Search for the cell housing the specified text and yield its [x, y] center coordinate. 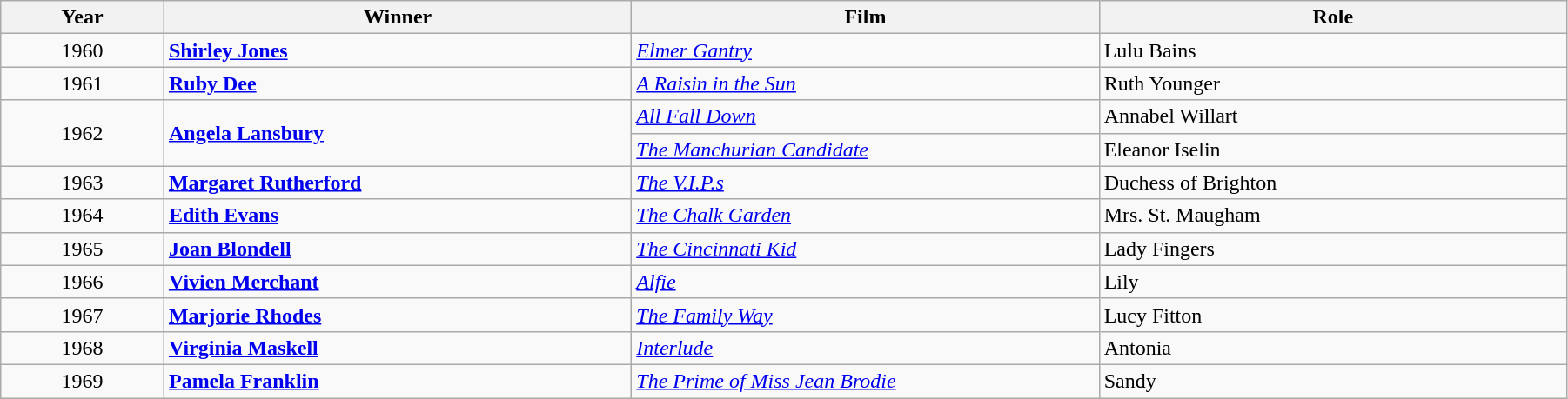
Mrs. St. Maugham [1333, 216]
The Prime of Miss Jean Brodie [865, 381]
Virginia Maskell [397, 348]
Film [865, 17]
Margaret Rutherford [397, 183]
Antonia [1333, 348]
1961 [83, 83]
1964 [83, 216]
Duchess of Brighton [1333, 183]
Lily [1333, 282]
Winner [397, 17]
Joan Blondell [397, 249]
The V.I.P.s [865, 183]
Interlude [865, 348]
Vivien Merchant [397, 282]
Lucy Fitton [1333, 315]
1966 [83, 282]
1962 [83, 133]
1969 [83, 381]
Pamela Franklin [397, 381]
1965 [83, 249]
Year [83, 17]
Eleanor Iselin [1333, 150]
Ruby Dee [397, 83]
1960 [83, 50]
The Chalk Garden [865, 216]
Marjorie Rhodes [397, 315]
1963 [83, 183]
1968 [83, 348]
Lulu Bains [1333, 50]
All Fall Down [865, 116]
The Family Way [865, 315]
1967 [83, 315]
The Cincinnati Kid [865, 249]
Ruth Younger [1333, 83]
Lady Fingers [1333, 249]
Edith Evans [397, 216]
The Manchurian Candidate [865, 150]
Annabel Willart [1333, 116]
Role [1333, 17]
A Raisin in the Sun [865, 83]
Alfie [865, 282]
Sandy [1333, 381]
Shirley Jones [397, 50]
Elmer Gantry [865, 50]
Angela Lansbury [397, 133]
